Identify which cell holds the provided text, then report its [X, Y] central coordinate. 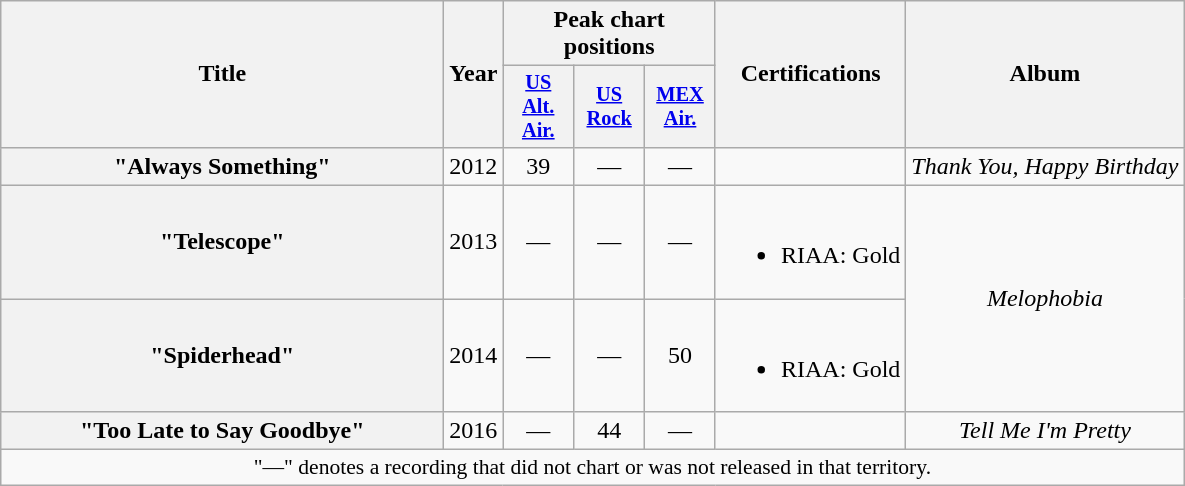
"Spiderhead" [222, 356]
44 [610, 431]
2014 [474, 356]
Thank You, Happy Birthday [1045, 166]
2013 [474, 242]
Melophobia [1045, 299]
Tell Me I'm Pretty [1045, 431]
"Telescope" [222, 242]
Certifications [810, 74]
USRock [610, 107]
Title [222, 74]
Album [1045, 74]
39 [538, 166]
Year [474, 74]
2016 [474, 431]
50 [680, 356]
Peak chart positions [610, 34]
"—" denotes a recording that did not chart or was not released in that territory. [592, 468]
2012 [474, 166]
"Always Something" [222, 166]
MEXAir. [680, 107]
"Too Late to Say Goodbye" [222, 431]
USAlt.Air. [538, 107]
